Locate the cell with the specified text and output its (X, Y) center coordinate. 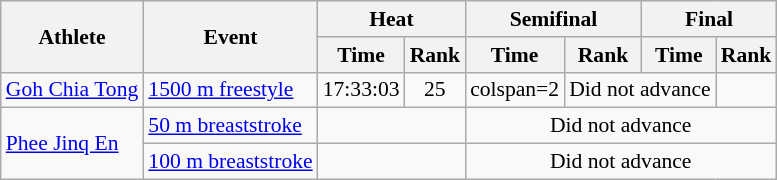
1500 m freestyle (230, 90)
100 m breaststroke (230, 162)
Semifinal (554, 19)
17:33:03 (362, 90)
25 (436, 90)
Goh Chia Tong (72, 90)
Phee Jinq En (72, 144)
50 m breaststroke (230, 126)
Athlete (72, 36)
Event (230, 36)
Final (710, 19)
Heat (392, 19)
colspan=2 (514, 90)
